Scan for the cell matching the given text and deliver its (x, y) coordinate at center. 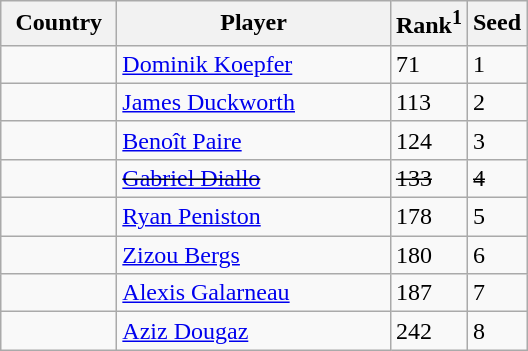
2 (496, 102)
124 (428, 140)
8 (496, 331)
1 (496, 64)
Rank1 (428, 24)
7 (496, 293)
Seed (496, 24)
Ryan Peniston (254, 217)
6 (496, 255)
Benoît Paire (254, 140)
Country (59, 24)
Alexis Galarneau (254, 293)
4 (496, 178)
242 (428, 331)
71 (428, 64)
180 (428, 255)
James Duckworth (254, 102)
3 (496, 140)
Dominik Koepfer (254, 64)
Gabriel Diallo (254, 178)
Aziz Dougaz (254, 331)
113 (428, 102)
187 (428, 293)
Zizou Bergs (254, 255)
Player (254, 24)
133 (428, 178)
5 (496, 217)
178 (428, 217)
